Identify which cell holds the provided text, then report its [x, y] central coordinate. 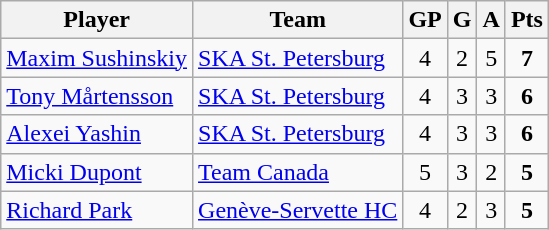
Micki Dupont [97, 172]
Team [298, 20]
GP [425, 20]
Player [97, 20]
A [491, 20]
Pts [526, 20]
Tony Mårtensson [97, 96]
G [462, 20]
Genève-Servette HC [298, 210]
Alexei Yashin [97, 134]
Richard Park [97, 210]
Team Canada [298, 172]
7 [526, 58]
Maxim Sushinskiy [97, 58]
